Output the [x, y] coordinate of the center of the cell containing the given text.  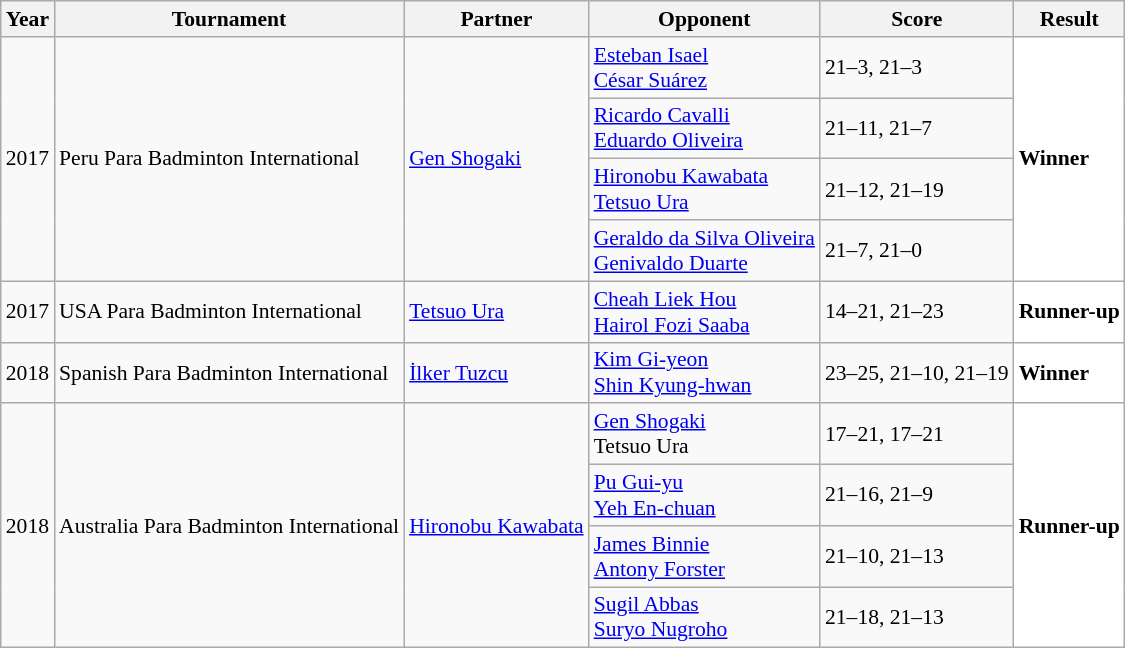
Cheah Liek Hou Hairol Fozi Saaba [704, 312]
14–21, 21–23 [917, 312]
17–21, 17–21 [917, 434]
23–25, 21–10, 21–19 [917, 372]
Australia Para Badminton International [229, 526]
Peru Para Badminton International [229, 159]
Spanish Para Badminton International [229, 372]
James Binnie Antony Forster [704, 556]
İlker Tuzcu [496, 372]
Opponent [704, 19]
Hironobu Kawabata Tetsuo Ura [704, 190]
USA Para Badminton International [229, 312]
Hironobu Kawabata [496, 526]
Pu Gui-yu Yeh En-chuan [704, 496]
Gen Shogaki Tetsuo Ura [704, 434]
Partner [496, 19]
Tetsuo Ura [496, 312]
Result [1070, 19]
21–16, 21–9 [917, 496]
Year [28, 19]
21–11, 21–7 [917, 128]
Sugil Abbas Suryo Nugroho [704, 618]
21–7, 21–0 [917, 250]
21–18, 21–13 [917, 618]
Tournament [229, 19]
Esteban Isael César Suárez [704, 68]
Geraldo da Silva Oliveira Genivaldo Duarte [704, 250]
Kim Gi-yeon Shin Kyung-hwan [704, 372]
Score [917, 19]
21–12, 21–19 [917, 190]
21–3, 21–3 [917, 68]
Gen Shogaki [496, 159]
Ricardo Cavalli Eduardo Oliveira [704, 128]
21–10, 21–13 [917, 556]
